Find where the given text appears and provide that cell's center as [X, Y] coordinate. 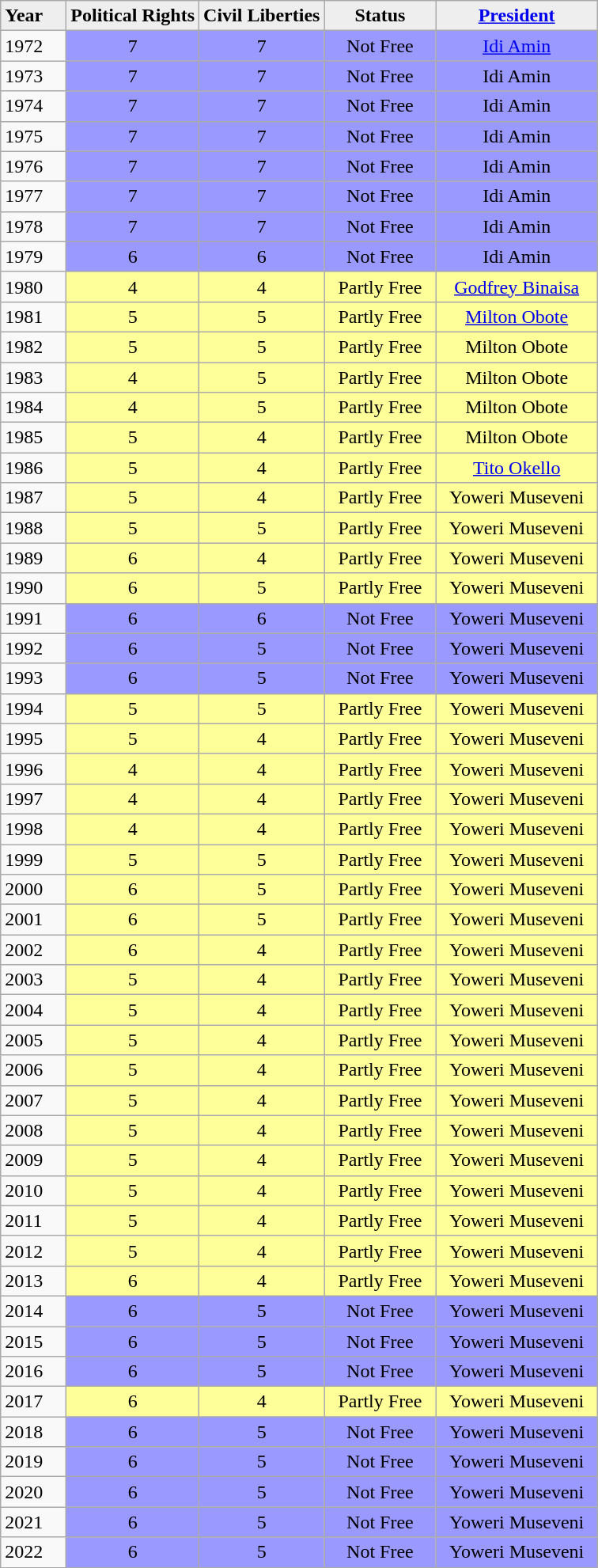
1985 [33, 438]
2015 [33, 1342]
1975 [33, 136]
1997 [33, 799]
2002 [33, 950]
2021 [33, 1522]
2010 [33, 1190]
2005 [33, 1040]
2009 [33, 1160]
2016 [33, 1372]
1976 [33, 166]
2014 [33, 1311]
1972 [33, 46]
1998 [33, 829]
2018 [33, 1432]
1974 [33, 106]
1993 [33, 678]
2001 [33, 920]
1990 [33, 588]
2022 [33, 1552]
1984 [33, 408]
2000 [33, 890]
1973 [33, 76]
2008 [33, 1130]
Godfrey Binaisa [517, 287]
2019 [33, 1462]
2003 [33, 980]
1996 [33, 769]
1983 [33, 378]
Status [380, 16]
2012 [33, 1251]
Civil Liberties [262, 16]
1978 [33, 226]
1977 [33, 196]
1979 [33, 256]
President [517, 16]
2013 [33, 1281]
Year [33, 16]
1982 [33, 347]
1987 [33, 498]
1989 [33, 558]
2017 [33, 1402]
1995 [33, 738]
Tito Okello [517, 468]
2020 [33, 1492]
2004 [33, 1010]
2006 [33, 1070]
1992 [33, 648]
1994 [33, 708]
1980 [33, 287]
2011 [33, 1221]
1991 [33, 618]
Political Rights [133, 16]
1988 [33, 528]
1981 [33, 317]
1999 [33, 859]
1986 [33, 468]
2007 [33, 1100]
